Search for the cell housing the specified text and yield its [X, Y] center coordinate. 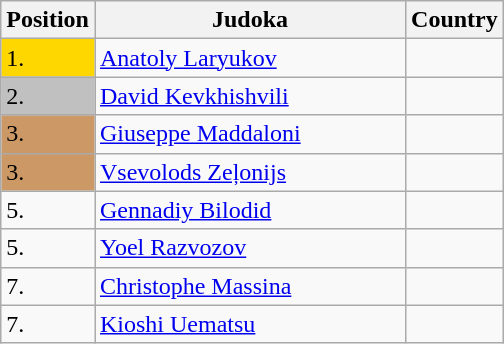
Country [455, 20]
Judoka [250, 20]
Giuseppe Maddaloni [250, 134]
1. [48, 58]
Christophe Massina [250, 286]
Vsevolods Zeļonijs [250, 172]
Kioshi Uematsu [250, 324]
Position [48, 20]
2. [48, 96]
Gennadiy Bilodid [250, 210]
David Kevkhishvili [250, 96]
Yoel Razvozov [250, 248]
Anatoly Laryukov [250, 58]
